Detect which cell encompasses the target text, then output its [x, y] center coordinate. 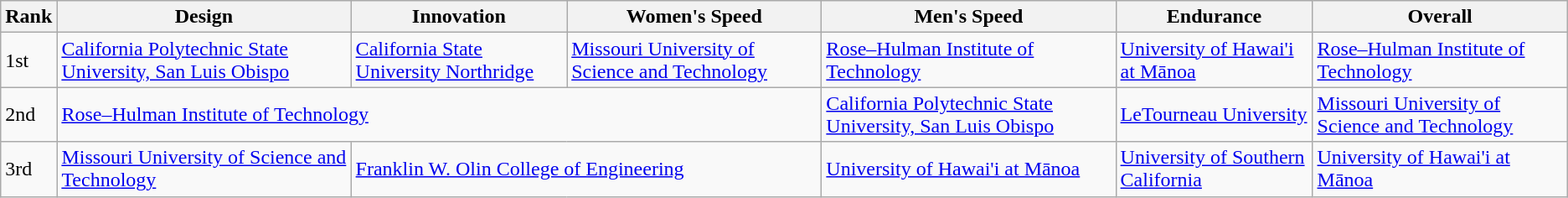
Innovation [459, 17]
2nd [28, 114]
3rd [28, 169]
Overall [1440, 17]
Men's Speed [968, 17]
Rank [28, 17]
LeTourneau University [1215, 114]
Design [204, 17]
California State University Northridge [459, 60]
Women's Speed [694, 17]
Endurance [1215, 17]
University of Southern California [1215, 169]
Franklin W. Olin College of Engineering [586, 169]
1st [28, 60]
